Scan for the cell matching the given text and deliver its (X, Y) coordinate at center. 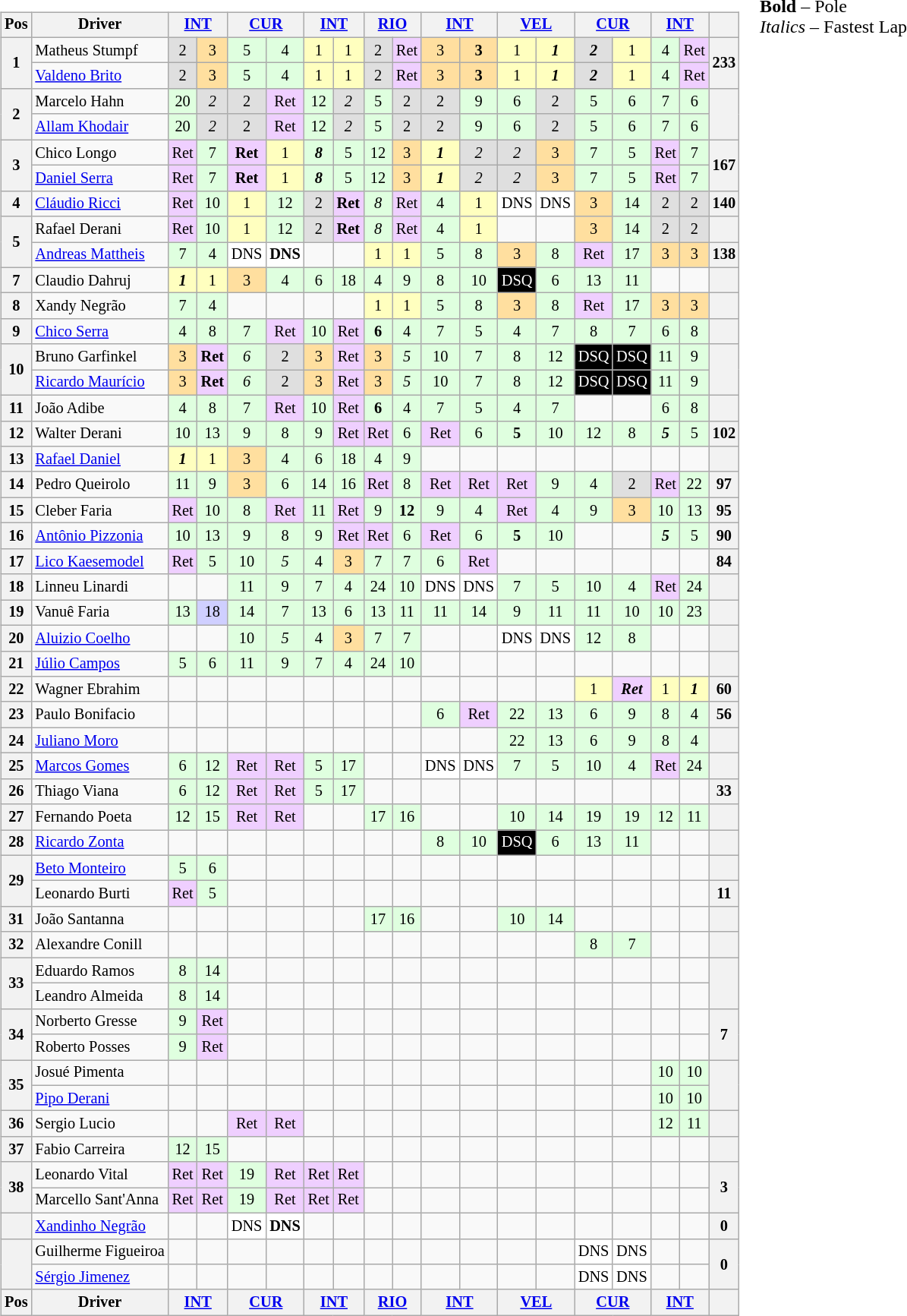
Daniel Serra (99, 178)
95 (724, 510)
Vanuê Faria (99, 613)
Lico Kaesemodel (99, 561)
Marcelo Hahn (99, 102)
Ricardo Maurício (99, 383)
36 (16, 1124)
Cláudio Ricci (99, 204)
29 (16, 881)
Leonardo Burti (99, 894)
140 (724, 204)
Roberto Posses (99, 1047)
Pipo Derani (99, 1098)
97 (724, 484)
João Santanna (99, 920)
25 (16, 766)
Guilherme Figueiroa (99, 1251)
Eduardo Ramos (99, 970)
Claudio Dahruj (99, 280)
Sergio Lucio (99, 1124)
Juliano Moro (99, 740)
Thiago Viana (99, 791)
35 (16, 1086)
Beto Monteiro (99, 868)
Marcos Gomes (99, 766)
Sérgio Jimenez (99, 1277)
90 (724, 536)
Bruno Garfinkel (99, 357)
Chico Serra (99, 332)
Xandinho Negrão (99, 1226)
Andreas Mattheis (99, 255)
Wagner Ebrahim (99, 690)
27 (16, 817)
34 (16, 1034)
Allam Khodair (99, 127)
56 (724, 715)
Alexandre Conill (99, 945)
Aluizio Coelho (99, 638)
Walter Derani (99, 434)
Antônio Pizzonia (99, 536)
84 (724, 561)
Rafael Derani (99, 229)
102 (724, 434)
Xandy Negrão (99, 306)
Cleber Faria (99, 510)
Paulo Bonifacio (99, 715)
26 (16, 791)
Júlio Campos (99, 664)
31 (16, 920)
João Adibe (99, 408)
38 (16, 1188)
Fernando Poeta (99, 817)
138 (724, 255)
Chico Longo (99, 153)
Linneu Linardi (99, 587)
Leandro Almeida (99, 996)
28 (16, 843)
167 (724, 166)
21 (16, 664)
32 (16, 945)
Leonardo Vital (99, 1175)
Marcello Sant'Anna (99, 1201)
Pedro Queirolo (99, 484)
60 (724, 690)
Valdeno Brito (99, 76)
Matheus Stumpf (99, 50)
Josué Pimenta (99, 1073)
Rafael Daniel (99, 459)
Fabio Carreira (99, 1150)
Norberto Gresse (99, 1021)
233 (724, 62)
37 (16, 1150)
Ricardo Zonta (99, 843)
